Determine the [x, y] coordinate at the center of the cell enclosing the given text.  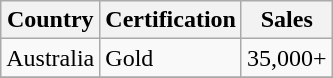
Gold [171, 58]
Sales [286, 20]
Australia [50, 58]
Country [50, 20]
Certification [171, 20]
35,000+ [286, 58]
